Extract the [x, y] coordinate from the center of the cell holding the provided text.  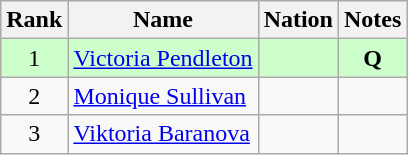
3 [34, 134]
2 [34, 96]
Viktoria Baranova [163, 134]
Name [163, 20]
Q [373, 58]
Nation [298, 20]
Notes [373, 20]
1 [34, 58]
Rank [34, 20]
Victoria Pendleton [163, 58]
Monique Sullivan [163, 96]
